Locate the cell with the specified text and output its [X, Y] center coordinate. 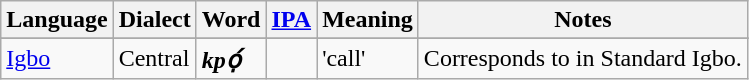
Language [57, 20]
'call' [368, 59]
Word [231, 20]
kpọ́ [231, 59]
Corresponds to in Standard Igbo. [582, 59]
IPA [292, 20]
Notes [582, 20]
Igbo [57, 59]
Meaning [368, 20]
Dialect [154, 20]
Central [154, 59]
